For the text-containing cell, return its midpoint in [X, Y] coordinate format. 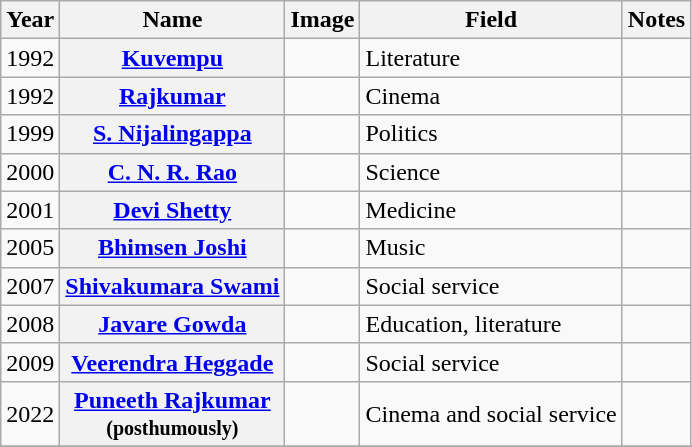
Devi Shetty [172, 210]
Medicine [491, 210]
Name [172, 20]
2001 [30, 210]
Kuvempu [172, 58]
Music [491, 248]
Politics [491, 134]
Bhimsen Joshi [172, 248]
2008 [30, 324]
1999 [30, 134]
Field [491, 20]
Image [322, 20]
Science [491, 172]
Cinema and social service [491, 414]
2007 [30, 286]
Javare Gowda [172, 324]
2009 [30, 362]
Cinema [491, 96]
Shivakumara Swami [172, 286]
Veerendra Heggade [172, 362]
Notes [656, 20]
Year [30, 20]
Education, literature [491, 324]
2005 [30, 248]
Puneeth Rajkumar (posthumously) [172, 414]
C. N. R. Rao [172, 172]
2000 [30, 172]
S. Nijalingappa [172, 134]
Literature [491, 58]
Rajkumar [172, 96]
2022 [30, 414]
